Find where the given text appears and provide that cell's center as [x, y] coordinate. 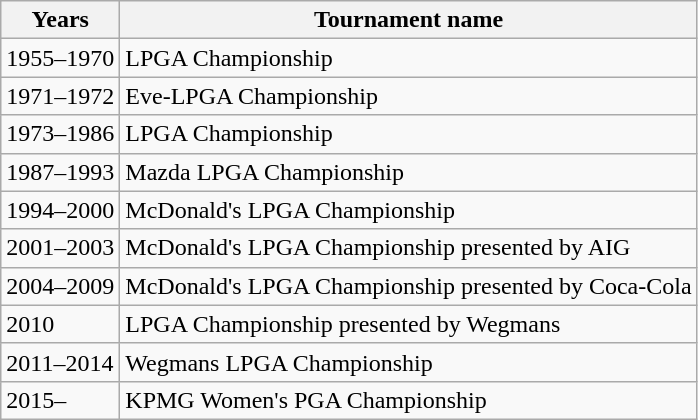
2001–2003 [60, 248]
1987–1993 [60, 172]
McDonald's LPGA Championship [408, 210]
Wegmans LPGA Championship [408, 362]
2004–2009 [60, 286]
LPGA Championship presented by Wegmans [408, 324]
1971–1972 [60, 96]
1994–2000 [60, 210]
Eve-LPGA Championship [408, 96]
McDonald's LPGA Championship presented by AIG [408, 248]
Tournament name [408, 20]
2015– [60, 400]
2011–2014 [60, 362]
1973–1986 [60, 134]
Mazda LPGA Championship [408, 172]
1955–1970 [60, 58]
Years [60, 20]
KPMG Women's PGA Championship [408, 400]
McDonald's LPGA Championship presented by Coca-Cola [408, 286]
2010 [60, 324]
